Output the [x, y] coordinate of the center of the cell containing the given text.  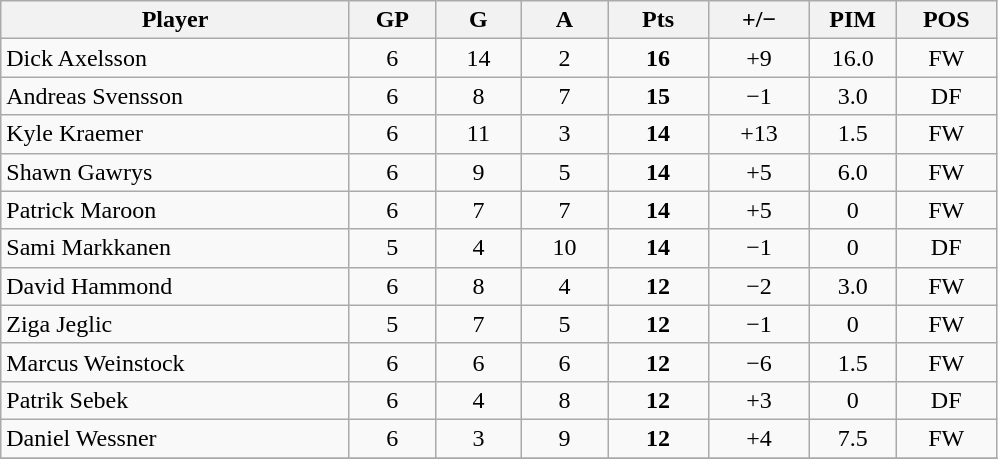
15 [658, 96]
+13 [760, 134]
16 [658, 58]
PIM [853, 20]
Player [176, 20]
Sami Markkanen [176, 248]
7.5 [853, 438]
2 [564, 58]
10 [564, 248]
11 [478, 134]
Kyle Kraemer [176, 134]
Shawn Gawrys [176, 172]
Patrick Maroon [176, 210]
Daniel Wessner [176, 438]
+3 [760, 400]
+/− [760, 20]
G [478, 20]
Ziga Jeglic [176, 324]
16.0 [853, 58]
Marcus Weinstock [176, 362]
David Hammond [176, 286]
A [564, 20]
Pts [658, 20]
+4 [760, 438]
Andreas Svensson [176, 96]
GP [392, 20]
Patrik Sebek [176, 400]
POS [946, 20]
−2 [760, 286]
Dick Axelsson [176, 58]
−6 [760, 362]
+9 [760, 58]
6.0 [853, 172]
